Output the [x, y] coordinate of the center of the cell containing the given text.  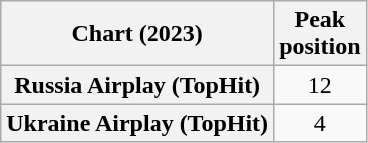
Ukraine Airplay (TopHit) [138, 123]
Peakposition [320, 34]
12 [320, 85]
Russia Airplay (TopHit) [138, 85]
4 [320, 123]
Chart (2023) [138, 34]
